Locate the cell with the specified text and output its [X, Y] center coordinate. 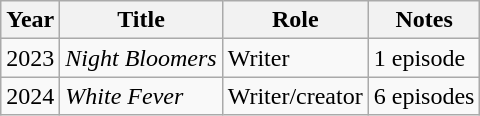
2023 [30, 58]
1 episode [424, 58]
Notes [424, 20]
6 episodes [424, 96]
Night Bloomers [141, 58]
Writer [295, 58]
Role [295, 20]
White Fever [141, 96]
Writer/creator [295, 96]
2024 [30, 96]
Title [141, 20]
Year [30, 20]
